Search for the cell housing the specified text and yield its [X, Y] center coordinate. 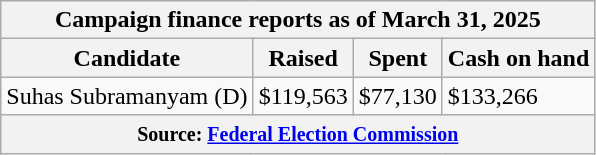
Raised [303, 58]
Candidate [127, 58]
Suhas Subramanyam (D) [127, 96]
Spent [398, 58]
$119,563 [303, 96]
Cash on hand [518, 58]
Source: Federal Election Commission [298, 134]
$133,266 [518, 96]
$77,130 [398, 96]
Campaign finance reports as of March 31, 2025 [298, 20]
